Return the (X, Y) coordinate for the center point of the cell that contains the specified text.  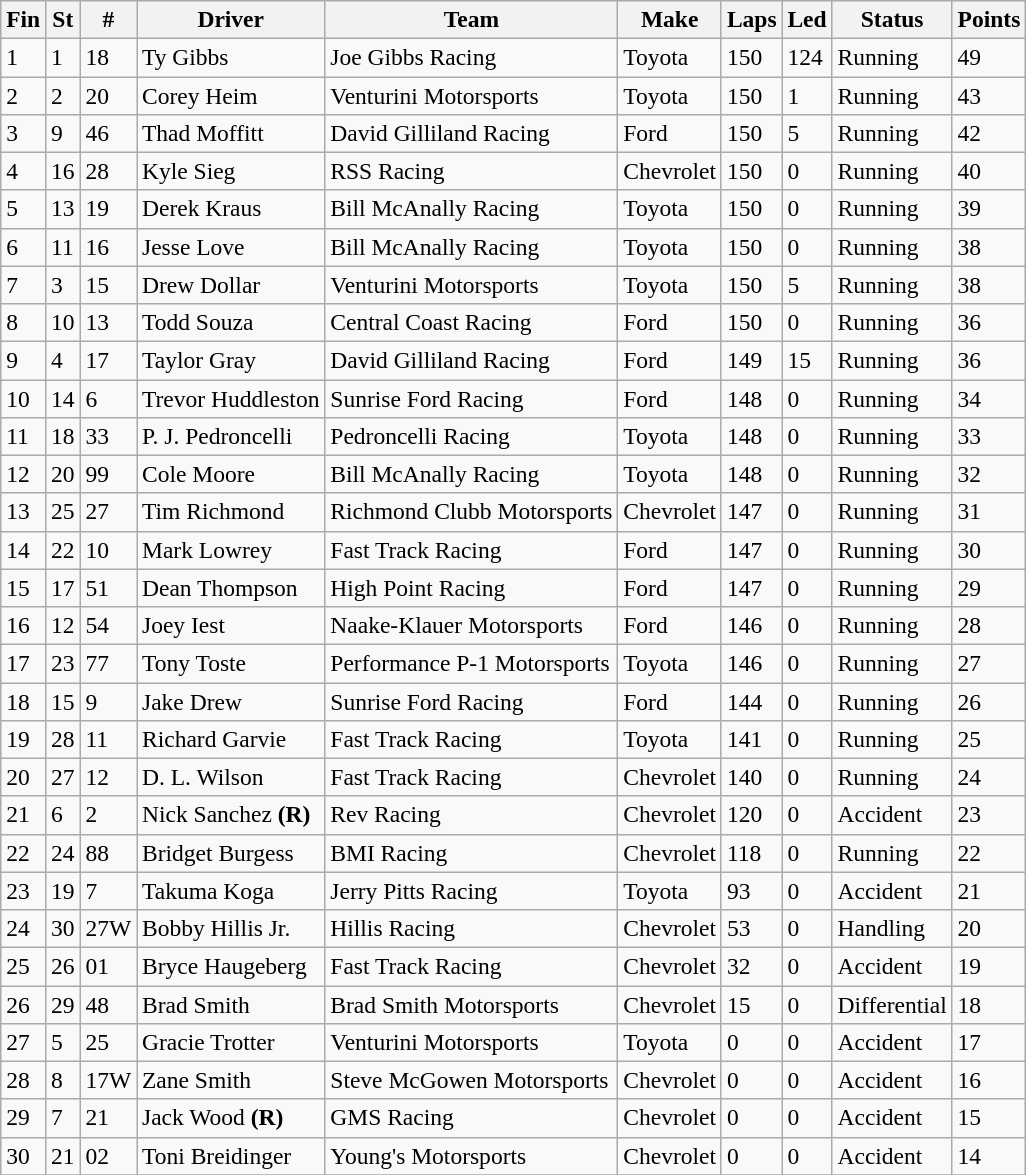
48 (108, 1004)
Jack Wood (R) (231, 1118)
141 (752, 739)
St (63, 19)
Zane Smith (231, 1080)
Brad Smith (231, 1004)
39 (989, 209)
BMI Racing (472, 853)
Nick Sanchez (R) (231, 815)
01 (108, 966)
Bridget Burgess (231, 853)
Steve McGowen Motorsports (472, 1080)
Kyle Sieg (231, 171)
02 (108, 1156)
Trevor Huddleston (231, 398)
Team (472, 19)
Tony Toste (231, 663)
42 (989, 133)
Status (892, 19)
149 (752, 360)
Young's Motorsports (472, 1156)
34 (989, 398)
RSS Racing (472, 171)
Cole Moore (231, 474)
Ty Gibbs (231, 57)
D. L. Wilson (231, 777)
Fin (24, 19)
Takuma Koga (231, 891)
Bobby Hillis Jr. (231, 928)
Brad Smith Motorsports (472, 1004)
Mark Lowrey (231, 550)
43 (989, 95)
46 (108, 133)
Jerry Pitts Racing (472, 891)
Joe Gibbs Racing (472, 57)
Points (989, 19)
53 (752, 928)
P. J. Pedroncelli (231, 436)
Performance P-1 Motorsports (472, 663)
124 (807, 57)
Differential (892, 1004)
40 (989, 171)
Drew Dollar (231, 285)
Naake-Klauer Motorsports (472, 625)
Richard Garvie (231, 739)
118 (752, 853)
Driver (231, 19)
Jesse Love (231, 247)
99 (108, 474)
Led (807, 19)
Corey Heim (231, 95)
Gracie Trotter (231, 1042)
Toni Breidinger (231, 1156)
144 (752, 701)
27W (108, 928)
Central Coast Racing (472, 322)
Handling (892, 928)
Dean Thompson (231, 588)
Hillis Racing (472, 928)
49 (989, 57)
Thad Moffitt (231, 133)
# (108, 19)
Derek Kraus (231, 209)
High Point Racing (472, 588)
88 (108, 853)
51 (108, 588)
Rev Racing (472, 815)
Laps (752, 19)
17W (108, 1080)
Joey Iest (231, 625)
93 (752, 891)
Jake Drew (231, 701)
Tim Richmond (231, 512)
Taylor Gray (231, 360)
120 (752, 815)
54 (108, 625)
Richmond Clubb Motorsports (472, 512)
Todd Souza (231, 322)
Make (670, 19)
31 (989, 512)
Bryce Haugeberg (231, 966)
140 (752, 777)
Pedroncelli Racing (472, 436)
77 (108, 663)
GMS Racing (472, 1118)
